Output the [X, Y] coordinate of the center of the cell containing the given text.  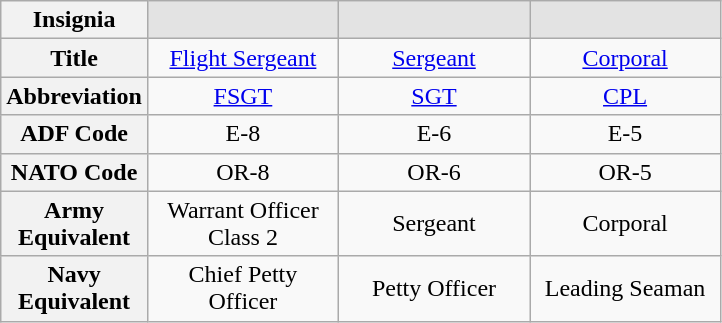
NATO Code [74, 172]
Petty Officer [434, 288]
E-8 [242, 134]
Army Equivalent [74, 224]
Flight Sergeant [242, 58]
Leading Seaman [626, 288]
OR-6 [434, 172]
SGT [434, 96]
CPL [626, 96]
Navy Equivalent [74, 288]
E-5 [626, 134]
FSGT [242, 96]
OR-8 [242, 172]
Abbreviation [74, 96]
OR-5 [626, 172]
ADF Code [74, 134]
E-6 [434, 134]
Chief Petty Officer [242, 288]
Title [74, 58]
Insignia [74, 20]
Warrant Officer Class 2 [242, 224]
